Identify which cell holds the provided text, then report its [x, y] central coordinate. 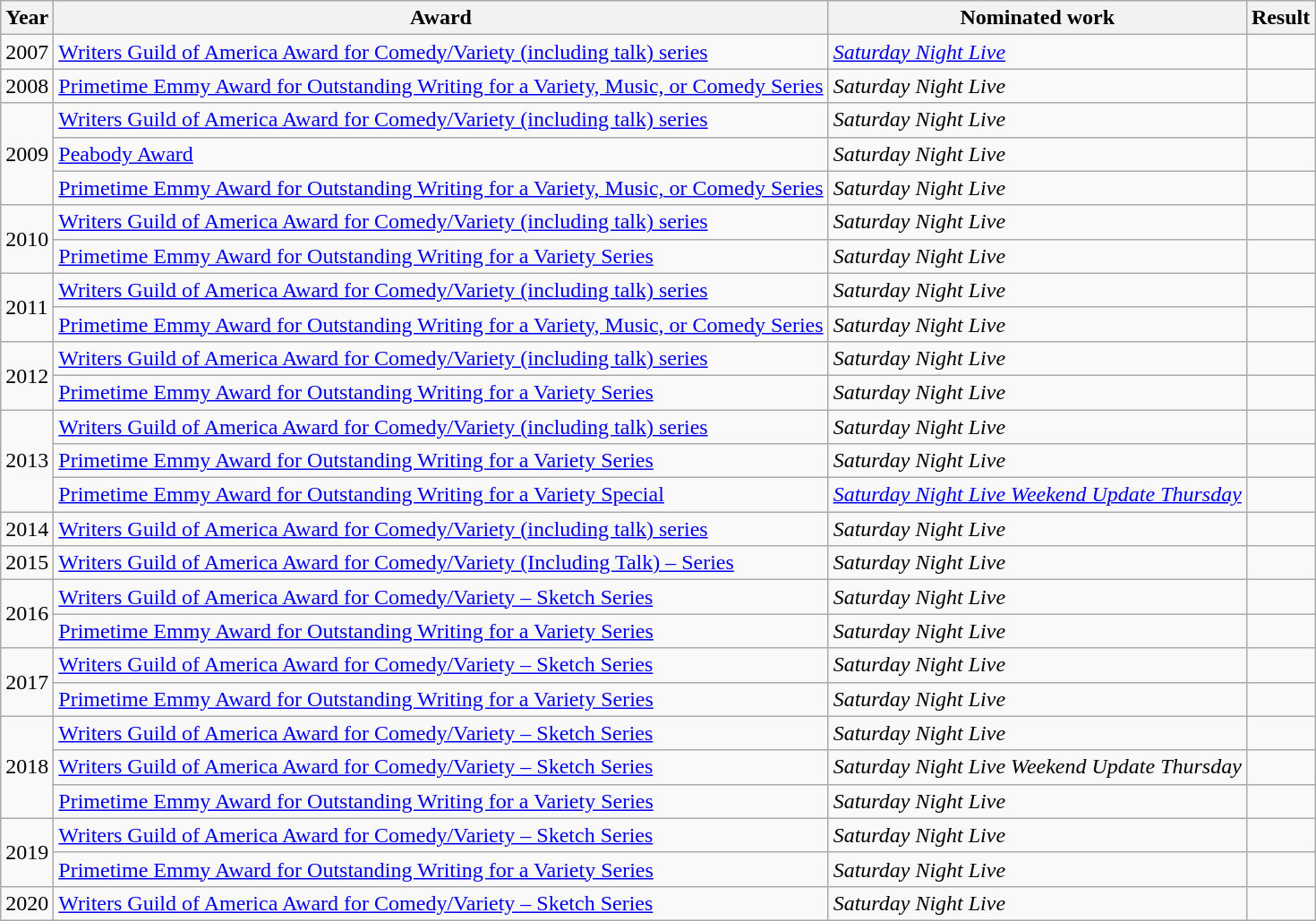
Primetime Emmy Award for Outstanding Writing for a Variety Special [440, 495]
Award [440, 18]
2014 [27, 529]
Peabody Award [440, 154]
2015 [27, 563]
2010 [27, 239]
Result [1280, 18]
2018 [27, 767]
Writers Guild of America Award for Comedy/Variety (Including Talk) – Series [440, 563]
Year [27, 18]
2011 [27, 307]
Nominated work [1037, 18]
2017 [27, 682]
2016 [27, 614]
2012 [27, 375]
2007 [27, 52]
2019 [27, 852]
2008 [27, 86]
2020 [27, 903]
2009 [27, 154]
2013 [27, 461]
